Capture the cell that displays the provided text and extract its (X, Y) central coordinate. 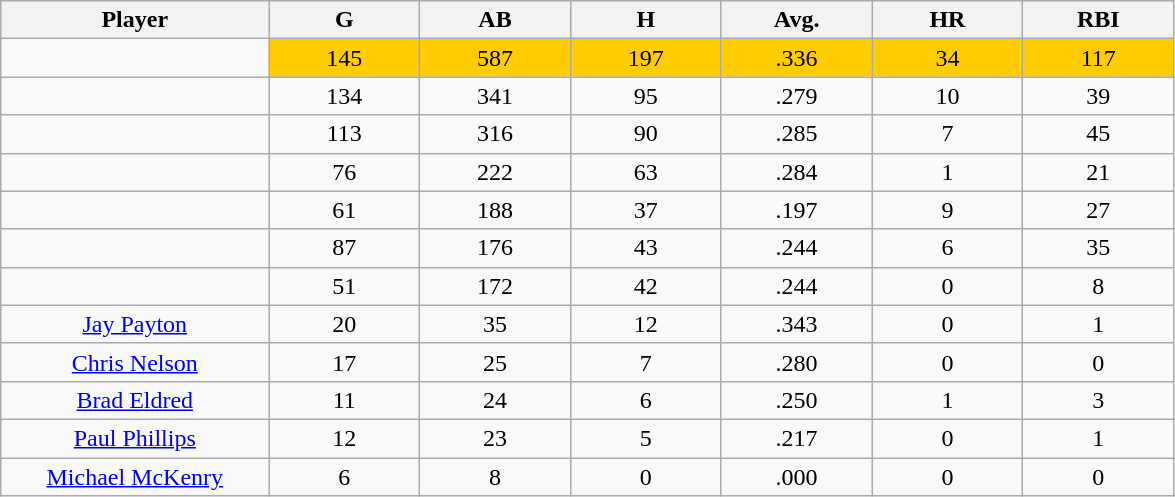
134 (344, 96)
117 (1098, 58)
172 (496, 286)
.343 (796, 324)
RBI (1098, 20)
.217 (796, 438)
11 (344, 400)
23 (496, 438)
45 (1098, 134)
95 (646, 96)
.250 (796, 400)
10 (948, 96)
.280 (796, 362)
21 (1098, 172)
Player (135, 20)
.000 (796, 477)
24 (496, 400)
.279 (796, 96)
188 (496, 210)
HR (948, 20)
63 (646, 172)
145 (344, 58)
AB (496, 20)
316 (496, 134)
Brad Eldred (135, 400)
113 (344, 134)
Paul Phillips (135, 438)
17 (344, 362)
9 (948, 210)
76 (344, 172)
Michael McKenry (135, 477)
H (646, 20)
39 (1098, 96)
222 (496, 172)
20 (344, 324)
51 (344, 286)
G (344, 20)
.197 (796, 210)
90 (646, 134)
587 (496, 58)
27 (1098, 210)
3 (1098, 400)
.336 (796, 58)
Chris Nelson (135, 362)
.285 (796, 134)
25 (496, 362)
176 (496, 248)
42 (646, 286)
197 (646, 58)
34 (948, 58)
Avg. (796, 20)
43 (646, 248)
87 (344, 248)
37 (646, 210)
Jay Payton (135, 324)
.284 (796, 172)
61 (344, 210)
341 (496, 96)
5 (646, 438)
